Search for the cell housing the specified text and yield its [x, y] center coordinate. 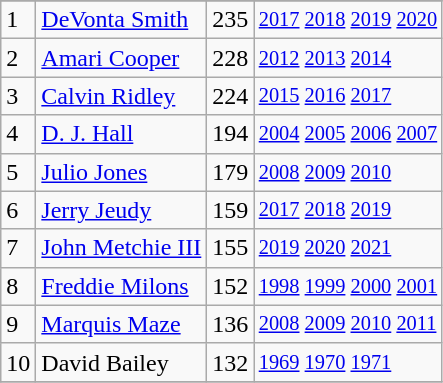
2015 2016 2017 [348, 96]
10 [18, 362]
John Metchie III [122, 248]
2017 2018 2019 [348, 210]
DeVonta Smith [122, 20]
1998 1999 2000 2001 [348, 286]
2008 2009 2010 2011 [348, 324]
224 [230, 96]
159 [230, 210]
3 [18, 96]
Marquis Maze [122, 324]
2012 2013 2014 [348, 58]
194 [230, 134]
7 [18, 248]
Julio Jones [122, 172]
Freddie Milons [122, 286]
2019 2020 2021 [348, 248]
8 [18, 286]
155 [230, 248]
5 [18, 172]
6 [18, 210]
1969 1970 1971 [348, 362]
2004 2005 2006 2007 [348, 134]
228 [230, 58]
179 [230, 172]
D. J. Hall [122, 134]
1 [18, 20]
2017 2018 2019 2020 [348, 20]
9 [18, 324]
2008 2009 2010 [348, 172]
Amari Cooper [122, 58]
4 [18, 134]
David Bailey [122, 362]
Jerry Jeudy [122, 210]
136 [230, 324]
132 [230, 362]
Calvin Ridley [122, 96]
2 [18, 58]
235 [230, 20]
152 [230, 286]
